Detect which cell encompasses the target text, then output its (x, y) center coordinate. 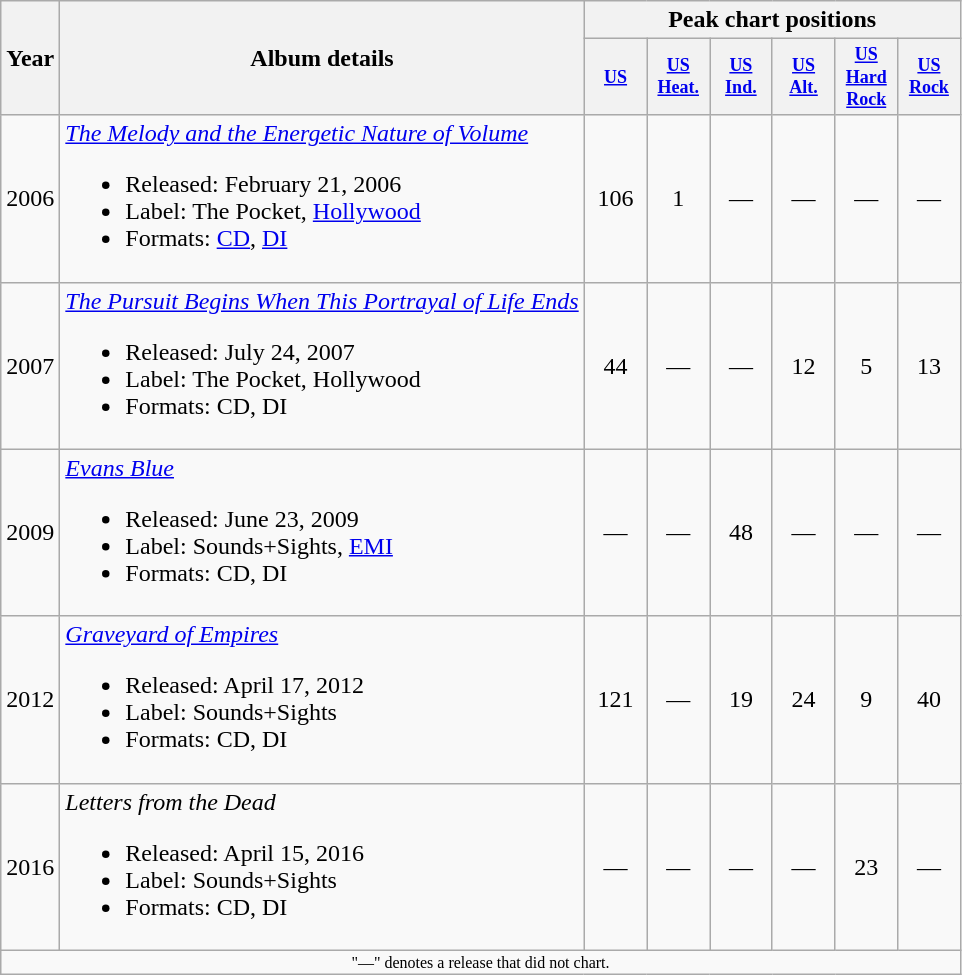
1 (678, 198)
USInd. (742, 77)
The Melody and the Energetic Nature of VolumeReleased: February 21, 2006Label: The Pocket, HollywoodFormats: CD, DI (322, 198)
23 (866, 866)
Album details (322, 58)
2007 (30, 366)
5 (866, 366)
12 (804, 366)
121 (616, 700)
2016 (30, 866)
The Pursuit Begins When This Portrayal of Life EndsReleased: July 24, 2007Label: The Pocket, HollywoodFormats: CD, DI (322, 366)
USRock (930, 77)
40 (930, 700)
13 (930, 366)
Graveyard of EmpiresReleased: April 17, 2012Label: Sounds+SightsFormats: CD, DI (322, 700)
USHard Rock (866, 77)
USHeat. (678, 77)
2012 (30, 700)
9 (866, 700)
106 (616, 198)
2009 (30, 532)
Year (30, 58)
Evans BlueReleased: June 23, 2009Label: Sounds+Sights, EMIFormats: CD, DI (322, 532)
Peak chart positions (772, 20)
24 (804, 700)
US (616, 77)
19 (742, 700)
USAlt. (804, 77)
Letters from the DeadReleased: April 15, 2016Label: Sounds+SightsFormats: CD, DI (322, 866)
2006 (30, 198)
44 (616, 366)
48 (742, 532)
"—" denotes a release that did not chart. (480, 962)
